Detect which cell encompasses the target text, then output its [X, Y] center coordinate. 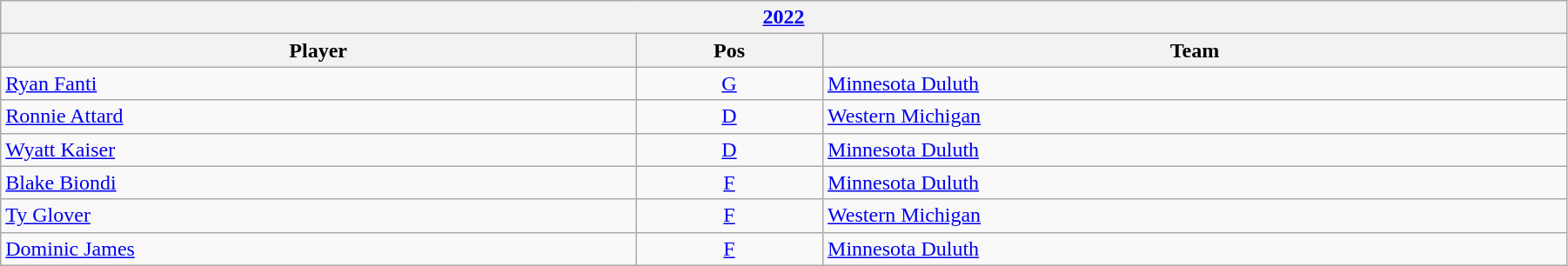
G [729, 83]
Dominic James [318, 249]
Ronnie Attard [318, 116]
Ryan Fanti [318, 83]
Pos [729, 50]
Ty Glover [318, 216]
Blake Biondi [318, 183]
Player [318, 50]
2022 [784, 17]
Team [1196, 50]
Wyatt Kaiser [318, 150]
